Extract the (x, y) coordinate from the center of the cell holding the provided text.  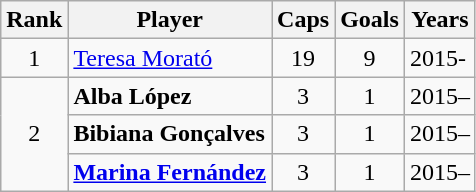
Years (440, 20)
2 (34, 134)
Marina Fernández (170, 172)
19 (304, 58)
Teresa Morató (170, 58)
Alba López (170, 96)
9 (370, 58)
Bibiana Gonçalves (170, 134)
Goals (370, 20)
Caps (304, 20)
2015- (440, 58)
Player (170, 20)
Rank (34, 20)
